Provide the [x, y] coordinate of the cell's center where the given text is located.  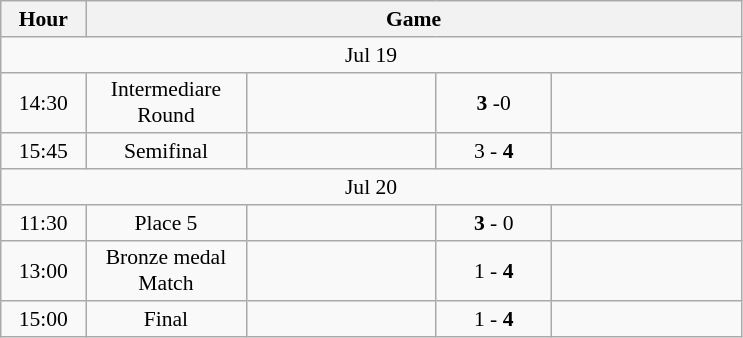
Game [414, 19]
14:30 [44, 102]
15:00 [44, 320]
3 - 0 [494, 223]
Place 5 [166, 223]
Semifinal [166, 152]
3 - 4 [494, 152]
Hour [44, 19]
Jul 20 [372, 187]
Jul 19 [372, 55]
Final [166, 320]
3 -0 [494, 102]
13:00 [44, 270]
Intermediare Round [166, 102]
11:30 [44, 223]
Bronze medal Match [166, 270]
15:45 [44, 152]
